Find where the given text appears and provide that cell's center as [x, y] coordinate. 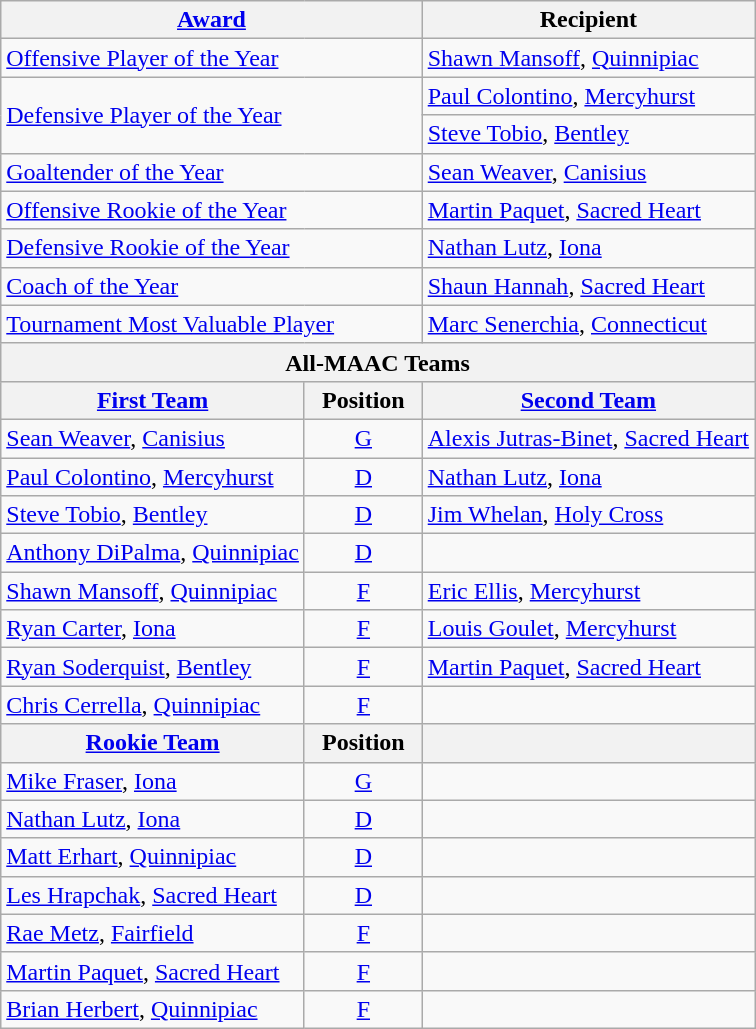
Rae Metz, Fairfield [153, 933]
Shaun Hannah, Sacred Heart [588, 286]
Mike Fraser, Iona [153, 781]
Matt Erhart, Quinnipiac [153, 857]
Eric Ellis, Mercyhurst [588, 591]
Les Hrapchak, Sacred Heart [153, 895]
Louis Goulet, Mercyhurst [588, 629]
Brian Herbert, Quinnipiac [153, 1009]
Defensive Rookie of the Year [212, 248]
First Team [153, 400]
Award [212, 20]
Jim Whelan, Holy Cross [588, 515]
Anthony DiPalma, Quinnipiac [153, 553]
Ryan Carter, Iona [153, 629]
All-MAAC Teams [378, 362]
Goaltender of the Year [212, 172]
Second Team [588, 400]
Marc Senerchia, Connecticut [588, 324]
Alexis Jutras-Binet, Sacred Heart [588, 438]
Defensive Player of the Year [212, 115]
Ryan Soderquist, Bentley [153, 667]
Rookie Team [153, 743]
Chris Cerrella, Quinnipiac [153, 705]
Recipient [588, 20]
Offensive Player of the Year [212, 58]
Tournament Most Valuable Player [212, 324]
Offensive Rookie of the Year [212, 210]
Coach of the Year [212, 286]
